Output the (x, y) coordinate of the center of the cell containing the given text.  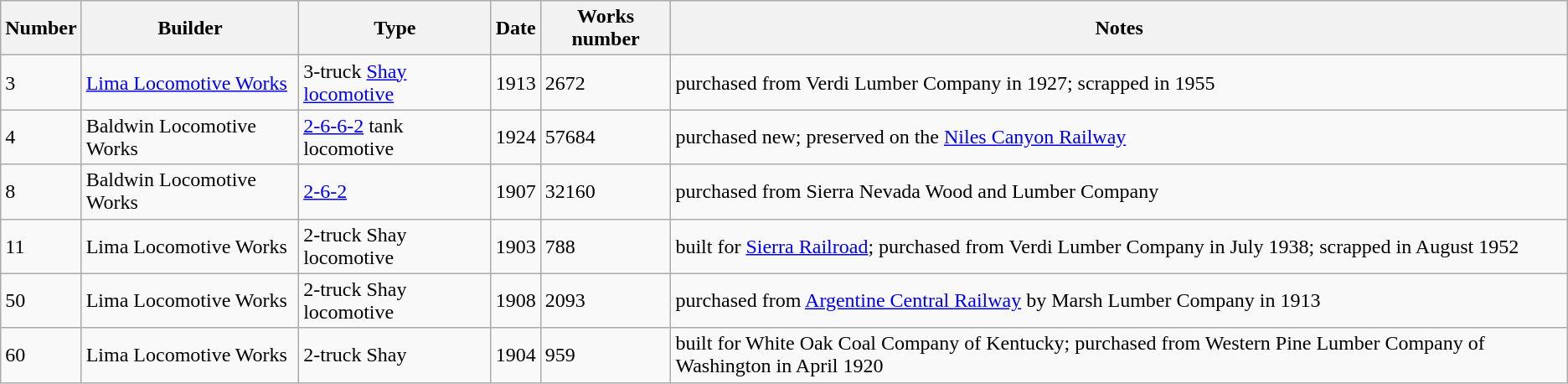
1908 (516, 300)
1903 (516, 246)
2-6-2 (395, 191)
Notes (1119, 29)
1907 (516, 191)
8 (41, 191)
60 (41, 355)
959 (606, 355)
2093 (606, 300)
Date (516, 29)
purchased from Argentine Central Railway by Marsh Lumber Company in 1913 (1119, 300)
Builder (189, 29)
purchased from Verdi Lumber Company in 1927; scrapped in 1955 (1119, 82)
32160 (606, 191)
1924 (516, 138)
built for White Oak Coal Company of Kentucky; purchased from Western Pine Lumber Company of Washington in April 1920 (1119, 355)
2-6-6-2 tank locomotive (395, 138)
788 (606, 246)
57684 (606, 138)
Type (395, 29)
Number (41, 29)
built for Sierra Railroad; purchased from Verdi Lumber Company in July 1938; scrapped in August 1952 (1119, 246)
2672 (606, 82)
11 (41, 246)
1904 (516, 355)
purchased from Sierra Nevada Wood and Lumber Company (1119, 191)
50 (41, 300)
4 (41, 138)
3 (41, 82)
2-truck Shay (395, 355)
Works number (606, 29)
purchased new; preserved on the Niles Canyon Railway (1119, 138)
3-truck Shay locomotive (395, 82)
1913 (516, 82)
